Return [X, Y] of the center of cell containing provided text 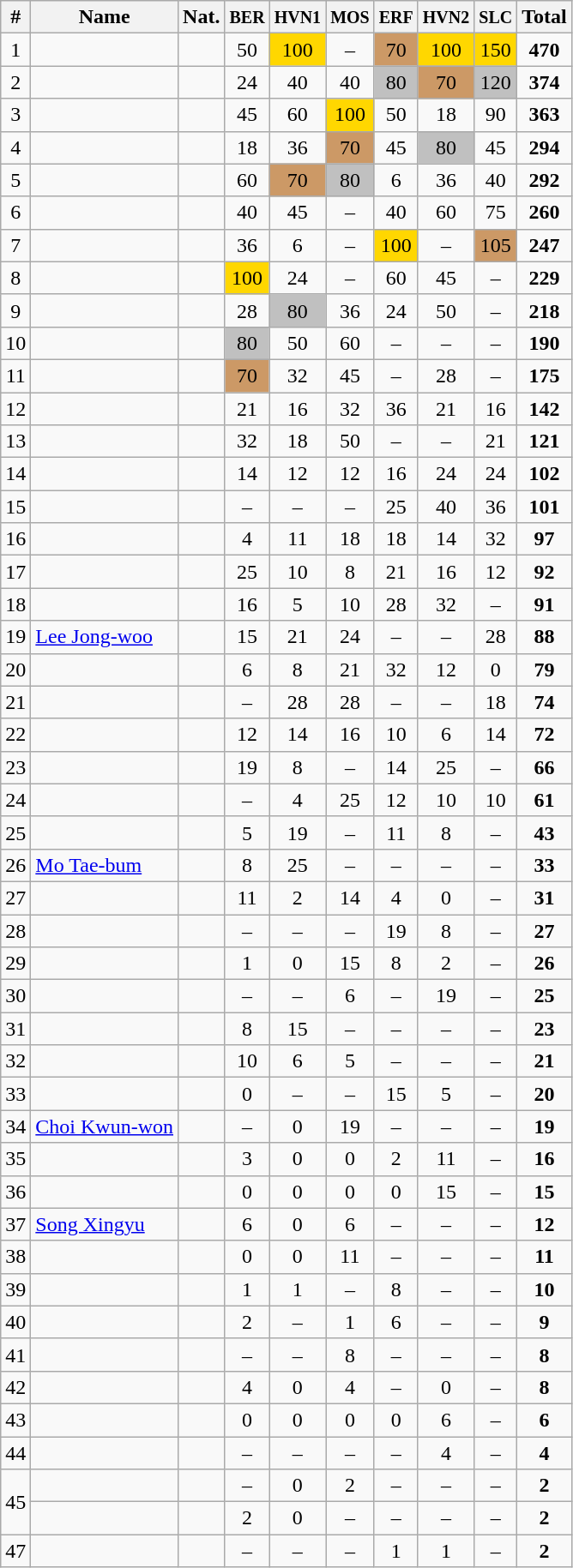
61 [545, 800]
75 [496, 213]
363 [545, 115]
35 [15, 1159]
92 [545, 572]
30 [15, 996]
Mo Tae-bum [105, 865]
74 [545, 702]
374 [545, 82]
90 [496, 115]
Choi Kwun-won [105, 1126]
SLC [496, 17]
13 [15, 442]
72 [545, 735]
22 [15, 735]
7 [15, 245]
91 [545, 604]
HVN1 [298, 17]
247 [545, 245]
190 [545, 343]
120 [496, 82]
ERF [396, 17]
41 [15, 1355]
29 [15, 964]
34 [15, 1126]
470 [545, 50]
42 [15, 1387]
121 [545, 442]
39 [15, 1289]
# [15, 17]
17 [15, 572]
260 [545, 213]
HVN2 [446, 17]
47 [15, 1551]
38 [15, 1257]
142 [545, 409]
Name [105, 17]
37 [15, 1224]
Song Xingyu [105, 1224]
229 [545, 278]
102 [545, 474]
Total [545, 17]
79 [545, 670]
Nat. [202, 17]
292 [545, 180]
44 [15, 1453]
66 [545, 767]
97 [545, 539]
175 [545, 375]
150 [496, 50]
105 [496, 245]
218 [545, 310]
MOS [350, 17]
88 [545, 637]
Lee Jong-woo [105, 637]
101 [545, 507]
294 [545, 147]
BER [247, 17]
